For the text-containing cell, return its midpoint in [X, Y] coordinate format. 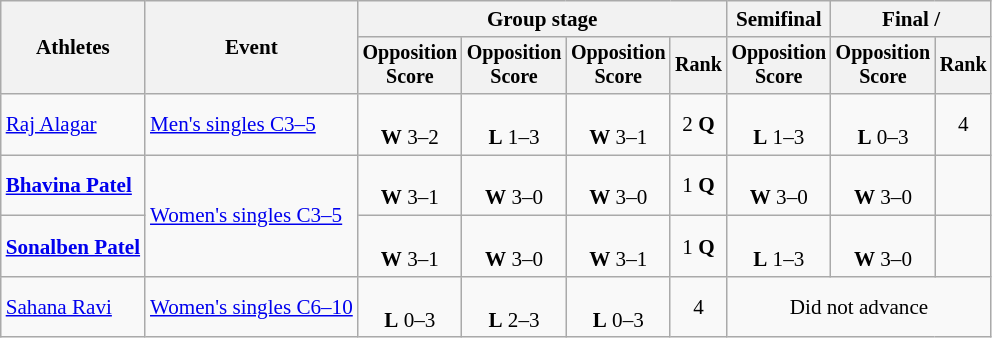
2 Q [698, 124]
Event [252, 48]
Final / [911, 18]
Women's singles C6–10 [252, 308]
Bhavina Patel [73, 186]
Raj Alagar [73, 124]
Group stage [542, 18]
Did not advance [860, 308]
W 3–2 [410, 124]
L 2–3 [514, 308]
Athletes [73, 48]
Men's singles C3–5 [252, 124]
Sahana Ravi [73, 308]
Women's singles C3–5 [252, 216]
Semifinal [779, 18]
Sonalben Patel [73, 246]
